Find where the given text appears and provide that cell's center as (X, Y) coordinate. 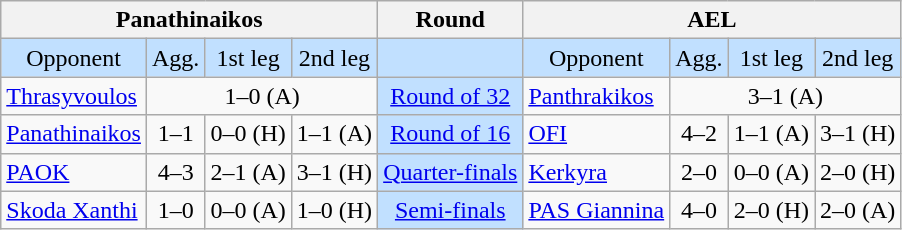
1–1 (175, 134)
2–0 (699, 172)
OFI (596, 134)
Skoda Xanthi (74, 210)
PAS Giannina (596, 210)
Round (450, 20)
Round of 16 (450, 134)
0–0 (H) (248, 134)
AEL (712, 20)
Round of 32 (450, 96)
4–3 (175, 172)
1–0 (A) (262, 96)
2–1 (A) (248, 172)
Thrasyvoulos (74, 96)
3–1 (A) (786, 96)
2–0 (A) (857, 210)
1–0 (175, 210)
Semi-finals (450, 210)
Quarter-finals (450, 172)
Panthrakikos (596, 96)
4–0 (699, 210)
4–2 (699, 134)
Kerkyra (596, 172)
1–0 (H) (334, 210)
PAOK (74, 172)
